Search for the cell housing the specified text and yield its (x, y) center coordinate. 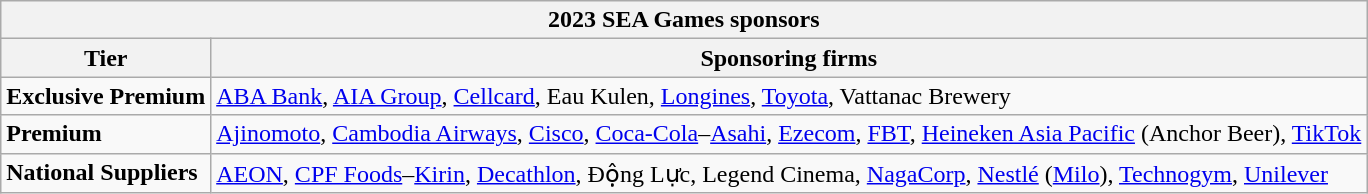
Ajinomoto, Cambodia Airways, Cisco, Coca-Cola–Asahi, Ezecom, FBT, Heineken Asia Pacific (Anchor Beer), TikTok (789, 134)
AEON, CPF Foods–Kirin, Decathlon, Động Lực, Legend Cinema, NagaCorp, Nestlé (Milo), Technogym, Unilever (789, 173)
National Suppliers (106, 173)
Tier (106, 58)
Exclusive Premium (106, 96)
Sponsoring firms (789, 58)
Premium (106, 134)
ABA Bank, AIA Group, Cellcard, Eau Kulen, Longines, Toyota, Vattanac Brewery (789, 96)
2023 SEA Games sponsors (684, 20)
